Return [X, Y] of the center of cell containing provided text 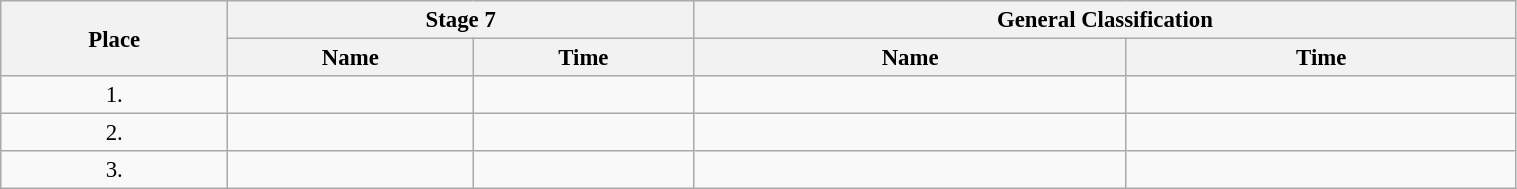
2. [114, 133]
Stage 7 [461, 20]
1. [114, 95]
3. [114, 170]
Place [114, 38]
General Classification [1105, 20]
